Determine the (X, Y) coordinate at the center of the cell enclosing the given text.  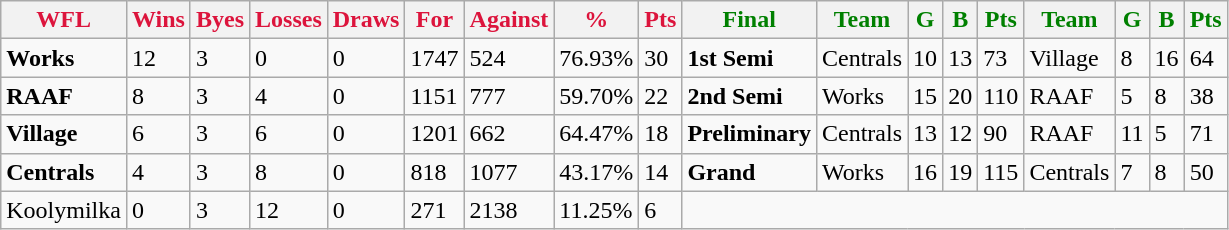
662 (509, 134)
7 (1132, 172)
818 (434, 172)
1747 (434, 58)
Koolymilka (64, 210)
For (434, 20)
777 (509, 96)
Against (509, 20)
64 (1206, 58)
271 (434, 210)
% (596, 20)
2138 (509, 210)
64.47% (596, 134)
WFL (64, 20)
1st Semi (750, 58)
22 (660, 96)
30 (660, 58)
115 (1001, 172)
Wins (158, 20)
20 (960, 96)
15 (926, 96)
Grand (750, 172)
59.70% (596, 96)
Draws (366, 20)
11.25% (596, 210)
524 (509, 58)
73 (1001, 58)
19 (960, 172)
Byes (220, 20)
90 (1001, 134)
Final (750, 20)
1151 (434, 96)
110 (1001, 96)
71 (1206, 134)
2nd Semi (750, 96)
11 (1132, 134)
1201 (434, 134)
76.93% (596, 58)
43.17% (596, 172)
14 (660, 172)
10 (926, 58)
50 (1206, 172)
38 (1206, 96)
18 (660, 134)
Losses (289, 20)
1077 (509, 172)
Preliminary (750, 134)
